Provide the (x, y) coordinate of the cell's center where the given text is located.  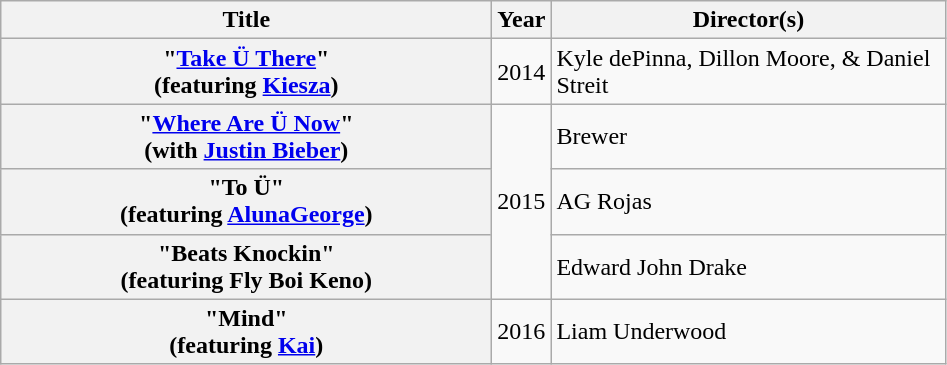
Edward John Drake (748, 266)
"Beats Knockin"(featuring Fly Boi Keno) (246, 266)
"Take Ü There"(featuring Kiesza) (246, 72)
2014 (522, 72)
Year (522, 20)
"Where Are Ü Now"(with Justin Bieber) (246, 136)
Kyle dePinna, Dillon Moore, & Daniel Streit (748, 72)
"Mind"(featuring Kai) (246, 332)
Director(s) (748, 20)
Liam Underwood (748, 332)
AG Rojas (748, 202)
"To Ü"(featuring AlunaGeorge) (246, 202)
Brewer (748, 136)
Title (246, 20)
2015 (522, 202)
2016 (522, 332)
